Extract the (X, Y) coordinate from the center of the cell holding the provided text.  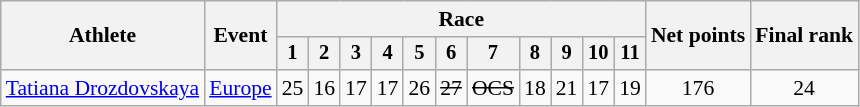
27 (451, 88)
19 (630, 88)
Net points (698, 36)
8 (535, 54)
2 (324, 54)
Final rank (804, 36)
18 (535, 88)
10 (598, 54)
Tatiana Drozdovskaya (102, 88)
Race (462, 19)
4 (388, 54)
7 (493, 54)
Event (240, 36)
11 (630, 54)
Europe (240, 88)
3 (356, 54)
6 (451, 54)
Athlete (102, 36)
5 (419, 54)
OCS (493, 88)
26 (419, 88)
1 (293, 54)
9 (567, 54)
24 (804, 88)
21 (567, 88)
16 (324, 88)
176 (698, 88)
25 (293, 88)
